Capture the cell that displays the provided text and extract its (x, y) central coordinate. 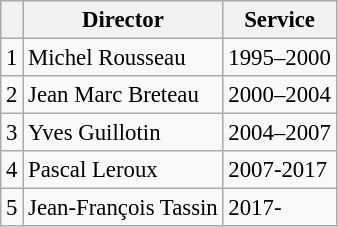
2017- (280, 208)
3 (12, 133)
4 (12, 170)
Jean Marc Breteau (123, 95)
Pascal Leroux (123, 170)
2000–2004 (280, 95)
Service (280, 20)
5 (12, 208)
1 (12, 58)
Yves Guillotin (123, 133)
Michel Rousseau (123, 58)
2 (12, 95)
2007-2017 (280, 170)
1995–2000 (280, 58)
2004–2007 (280, 133)
Director (123, 20)
Jean-François Tassin (123, 208)
